From the cell containing the given text, extract its center point as (X, Y) coordinate. 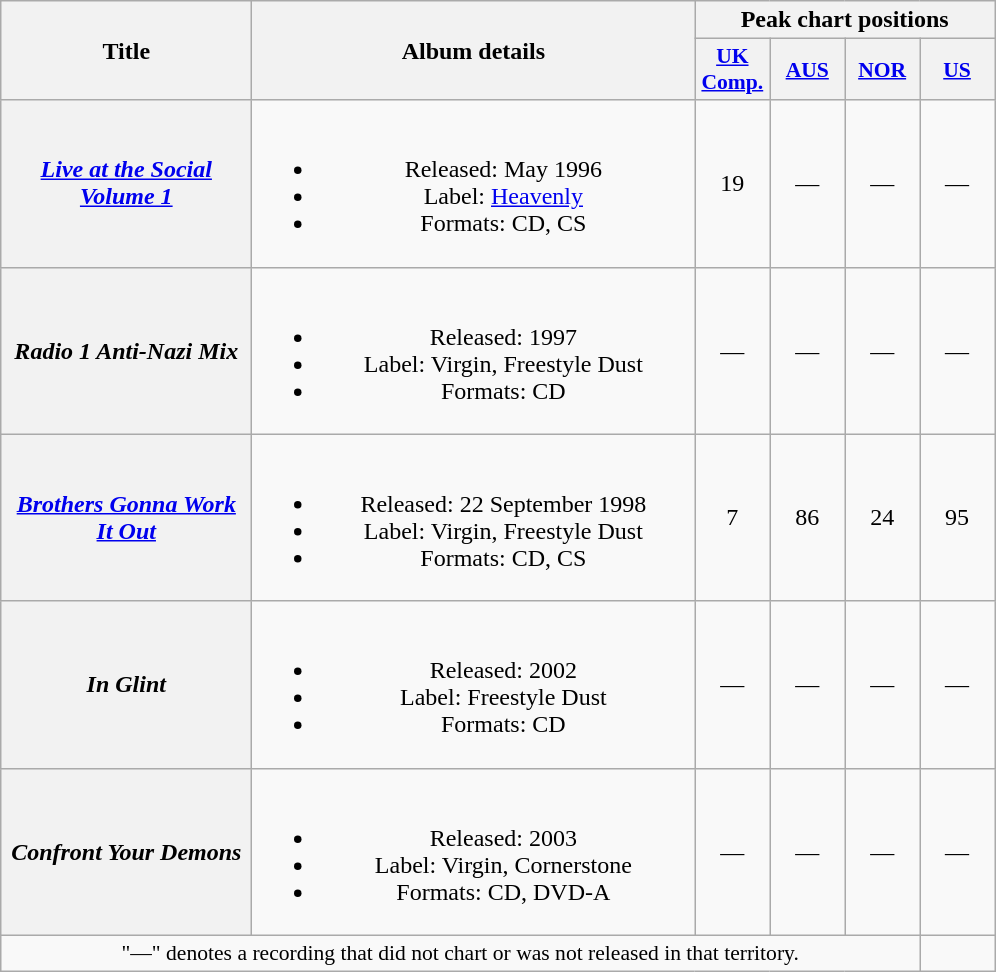
Released: 1997Label: Virgin, Freestyle DustFormats: CD (474, 350)
Peak chart positions (845, 20)
"—" denotes a recording that did not chart or was not released in that territory. (460, 953)
24 (882, 518)
Live at the Social Volume 1 (126, 184)
US (958, 70)
95 (958, 518)
19 (732, 184)
Album details (474, 50)
Confront Your Demons (126, 852)
Released: 2002Label: Freestyle DustFormats: CD (474, 684)
Radio 1 Anti-Nazi Mix (126, 350)
Title (126, 50)
AUS (808, 70)
Released: May 1996Label: HeavenlyFormats: CD, CS (474, 184)
NOR (882, 70)
UKComp. (732, 70)
7 (732, 518)
Released: 2003Label: Virgin, CornerstoneFormats: CD, DVD-A (474, 852)
86 (808, 518)
Released: 22 September 1998Label: Virgin, Freestyle DustFormats: CD, CS (474, 518)
Brothers Gonna Work It Out (126, 518)
In Glint (126, 684)
